For the text-containing cell, return its midpoint in (X, Y) coordinate format. 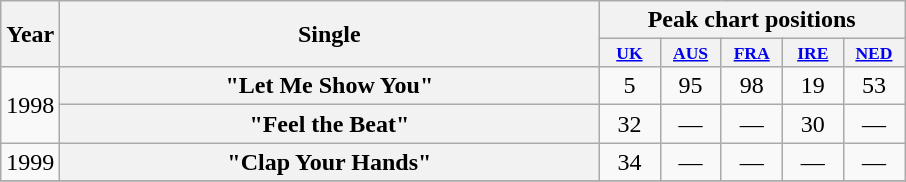
"Let Me Show You" (330, 86)
Year (30, 34)
FRA (752, 53)
IRE (812, 53)
32 (630, 124)
"Feel the Beat" (330, 124)
30 (812, 124)
98 (752, 86)
AUS (690, 53)
19 (812, 86)
53 (874, 86)
Single (330, 34)
5 (630, 86)
UK (630, 53)
Peak chart positions (752, 20)
95 (690, 86)
34 (630, 162)
1998 (30, 105)
"Clap Your Hands" (330, 162)
NED (874, 53)
1999 (30, 162)
